Identify which cell holds the provided text, then report its (X, Y) central coordinate. 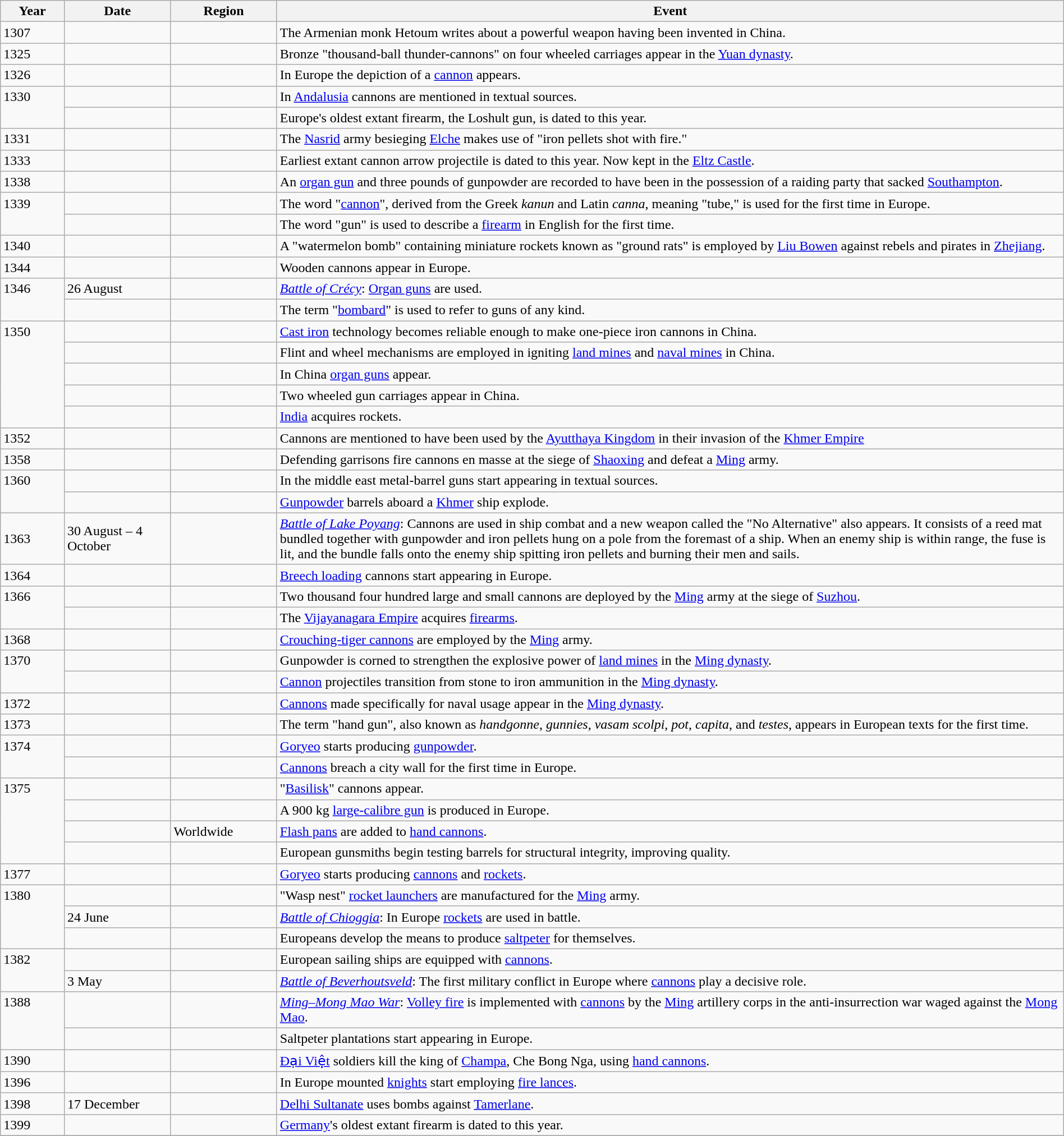
In Europe the depiction of a cannon appears. (670, 75)
1331 (33, 139)
1363 (33, 539)
1307 (33, 33)
A "watermelon bomb" containing miniature rockets known as "ground rats" is employed by Liu Bowen against rebels and pirates in Zhejiang. (670, 246)
1373 (33, 725)
1380 (33, 917)
Crouching-tiger cannons are employed by the Ming army. (670, 639)
3 May (117, 981)
Goryeo starts producing gunpowder. (670, 746)
Wooden cannons appear in Europe. (670, 268)
1346 (33, 300)
Region (223, 11)
Cannons breach a city wall for the first time in Europe. (670, 767)
1338 (33, 182)
1372 (33, 703)
1326 (33, 75)
Cannon projectiles transition from stone to iron ammunition in the Ming dynasty. (670, 682)
1390 (33, 1061)
Bronze "thousand-ball thunder-cannons" on four wheeled carriages appear in the Yuan dynasty. (670, 54)
Battle of Crécy: Organ guns are used. (670, 289)
Europe's oldest extant firearm, the Loshult gun, is dated to this year. (670, 118)
"Wasp nest" rocket launchers are manufactured for the Ming army. (670, 895)
Đại Việt soldiers kill the king of Champa, Che Bong Nga, using hand cannons. (670, 1061)
In Andalusia cannons are mentioned in textual sources. (670, 96)
In the middle east metal-barrel guns start appearing in textual sources. (670, 481)
Cannons are mentioned to have been used by the Ayutthaya Kingdom in their invasion of the Khmer Empire (670, 438)
Two thousand four hundred large and small cannons are deployed by the Ming army at the siege of Suzhou. (670, 596)
In China organ guns appear. (670, 374)
1333 (33, 160)
1325 (33, 54)
The term "hand gun", also known as handgonne, gunnies, vasam scolpi, pot, capita, and testes, appears in European texts for the first time. (670, 725)
Flash pans are added to hand cannons. (670, 831)
Europeans develop the means to produce saltpeter for themselves. (670, 938)
1396 (33, 1082)
The word "gun" is used to describe a firearm in English for the first time. (670, 224)
1339 (33, 214)
Earliest extant cannon arrow projectile is dated to this year. Now kept in the Eltz Castle. (670, 160)
1352 (33, 438)
In Europe mounted knights start employing fire lances. (670, 1082)
Ming–Mong Mao War: Volley fire is implemented with cannons by the Ming artillery corps in the anti-insurrection war waged against the Mong Mao. (670, 1010)
1399 (33, 1125)
Event (670, 11)
The Nasrid army besieging Elche makes use of "iron pellets shot with fire." (670, 139)
Saltpeter plantations start appearing in Europe. (670, 1039)
Cannons made specifically for naval usage appear in the Ming dynasty. (670, 703)
Worldwide (223, 831)
An organ gun and three pounds of gunpowder are recorded to have been in the possession of a raiding party that sacked Southampton. (670, 182)
24 June (117, 917)
1330 (33, 107)
1344 (33, 268)
The term "bombard" is used to refer to guns of any kind. (670, 310)
Year (33, 11)
The word "cannon", derived from the Greek kanun and Latin canna, meaning "tube," is used for the first time in Europe. (670, 203)
26 August (117, 289)
1398 (33, 1103)
1374 (33, 757)
Delhi Sultanate uses bombs against Tamerlane. (670, 1103)
European gunsmiths begin testing barrels for structural integrity, improving quality. (670, 853)
Two wheeled gun carriages appear in China. (670, 395)
The Armenian monk Hetoum writes about a powerful weapon having been invented in China. (670, 33)
1382 (33, 970)
1375 (33, 821)
1377 (33, 874)
1340 (33, 246)
Germany's oldest extant firearm is dated to this year. (670, 1125)
Gunpowder is corned to strengthen the explosive power of land mines in the Ming dynasty. (670, 661)
The Vijayanagara Empire acquires firearms. (670, 618)
Defending garrisons fire cannons en masse at the siege of Shaoxing and defeat a Ming army. (670, 459)
Breech loading cannons start appearing in Europe. (670, 575)
Goryeo starts producing cannons and rockets. (670, 874)
1360 (33, 491)
30 August – 4 October (117, 539)
Gunpowder barrels aboard a Khmer ship explode. (670, 502)
Flint and wheel mechanisms are employed in igniting land mines and naval mines in China. (670, 353)
Cast iron technology becomes reliable enough to make one-piece iron cannons in China. (670, 332)
Date (117, 11)
1350 (33, 374)
17 December (117, 1103)
1368 (33, 639)
India acquires rockets. (670, 417)
"Basilisk" cannons appear. (670, 789)
Battle of Chioggia: In Europe rockets are used in battle. (670, 917)
1388 (33, 1021)
1366 (33, 607)
1370 (33, 672)
1358 (33, 459)
Battle of Beverhoutsveld: The first military conflict in Europe where cannons play a decisive role. (670, 981)
1364 (33, 575)
A 900 kg large-calibre gun is produced in Europe. (670, 810)
European sailing ships are equipped with cannons. (670, 959)
